Locate the cell with the specified text and output its (x, y) center coordinate. 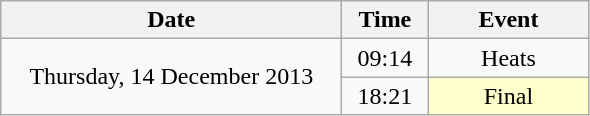
18:21 (385, 96)
Final (508, 96)
Thursday, 14 December 2013 (172, 77)
Time (385, 20)
Heats (508, 58)
Event (508, 20)
Date (172, 20)
09:14 (385, 58)
